Detect which cell encompasses the target text, then output its [X, Y] center coordinate. 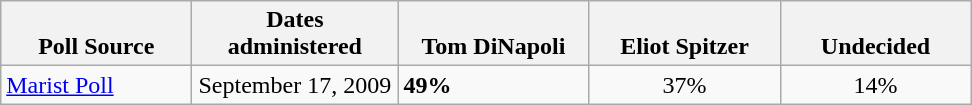
Marist Poll [96, 85]
Poll Source [96, 34]
Eliot Spitzer [684, 34]
September 17, 2009 [295, 85]
14% [876, 85]
Tom DiNapoli [494, 34]
49% [494, 85]
Dates administered [295, 34]
Undecided [876, 34]
37% [684, 85]
